From the cell containing the given text, extract its center point as (X, Y) coordinate. 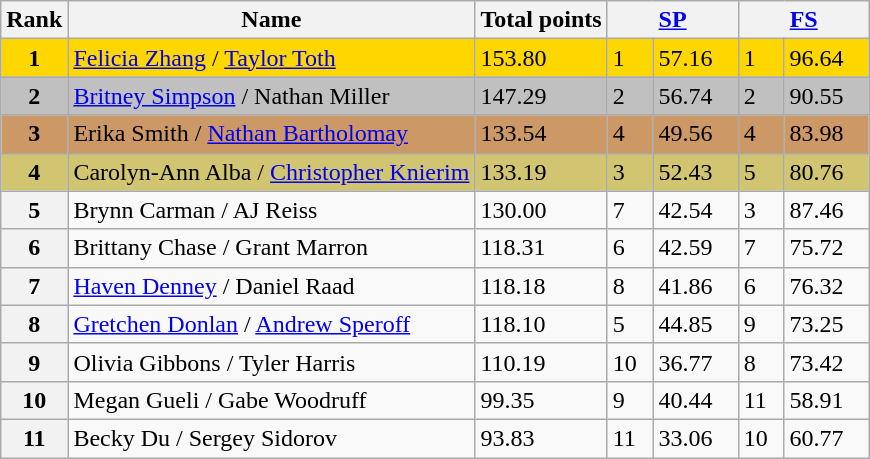
133.19 (541, 172)
147.29 (541, 96)
118.18 (541, 286)
73.42 (826, 362)
42.54 (696, 210)
130.00 (541, 210)
49.56 (696, 134)
99.35 (541, 400)
110.19 (541, 362)
Carolyn-Ann Alba / Christopher Knierim (272, 172)
Erika Smith / Nathan Bartholomay (272, 134)
153.80 (541, 58)
Name (272, 20)
60.77 (826, 438)
Megan Gueli / Gabe Woodruff (272, 400)
Haven Denney / Daniel Raad (272, 286)
42.59 (696, 248)
52.43 (696, 172)
93.83 (541, 438)
76.32 (826, 286)
33.06 (696, 438)
75.72 (826, 248)
90.55 (826, 96)
73.25 (826, 324)
36.77 (696, 362)
87.46 (826, 210)
SP (672, 20)
83.98 (826, 134)
118.31 (541, 248)
Felicia Zhang / Taylor Toth (272, 58)
Brittany Chase / Grant Marron (272, 248)
80.76 (826, 172)
44.85 (696, 324)
58.91 (826, 400)
Rank (34, 20)
Becky Du / Sergey Sidorov (272, 438)
96.64 (826, 58)
Olivia Gibbons / Tyler Harris (272, 362)
57.16 (696, 58)
133.54 (541, 134)
40.44 (696, 400)
118.10 (541, 324)
41.86 (696, 286)
FS (804, 20)
56.74 (696, 96)
Britney Simpson / Nathan Miller (272, 96)
Total points (541, 20)
Gretchen Donlan / Andrew Speroff (272, 324)
Brynn Carman / AJ Reiss (272, 210)
